Return the (x, y) coordinate for the center point of the cell that contains the specified text.  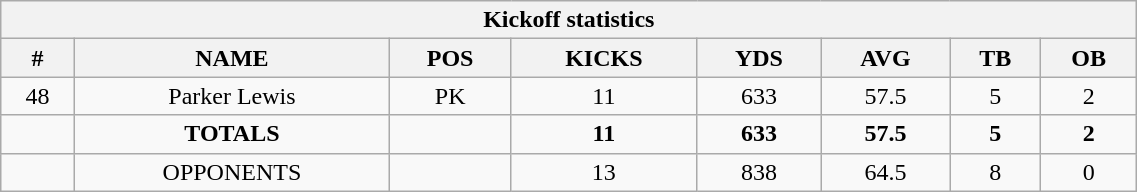
Parker Lewis (232, 96)
KICKS (604, 58)
13 (604, 172)
POS (450, 58)
# (38, 58)
TOTALS (232, 134)
NAME (232, 58)
TB (996, 58)
0 (1089, 172)
838 (759, 172)
Kickoff statistics (569, 20)
64.5 (886, 172)
PK (450, 96)
OPPONENTS (232, 172)
AVG (886, 58)
48 (38, 96)
OB (1089, 58)
YDS (759, 58)
8 (996, 172)
